Find where the given text appears and provide that cell's center as [x, y] coordinate. 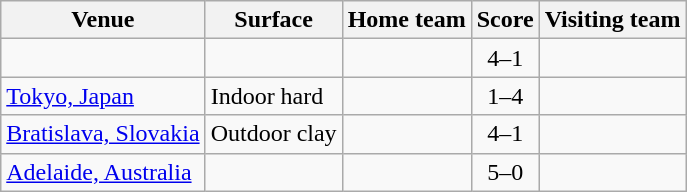
1–4 [505, 96]
5–0 [505, 172]
Score [505, 20]
Bratislava, Slovakia [103, 134]
Tokyo, Japan [103, 96]
Outdoor clay [274, 134]
Surface [274, 20]
Adelaide, Australia [103, 172]
Visiting team [612, 20]
Venue [103, 20]
Indoor hard [274, 96]
Home team [406, 20]
